Find where the given text appears and provide that cell's center as [x, y] coordinate. 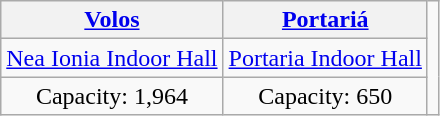
Capacity: 1,964 [112, 96]
Portariá [325, 20]
Volos [112, 20]
Nea Ionia Indoor Hall [112, 58]
Portaria Indoor Hall [325, 58]
Capacity: 650 [325, 96]
